Detect which cell encompasses the target text, then output its (X, Y) center coordinate. 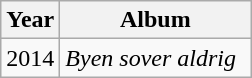
Album (156, 20)
Year (30, 20)
2014 (30, 58)
Byen sover aldrig (156, 58)
